Return the (x, y) coordinate for the center point of the cell that contains the specified text.  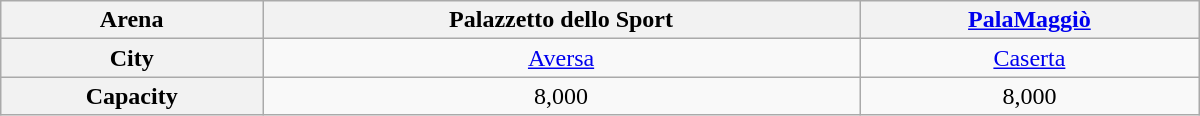
Arena (132, 20)
PalaMaggiò (1030, 20)
Aversa (562, 58)
Palazzetto dello Sport (562, 20)
Capacity (132, 96)
City (132, 58)
Caserta (1030, 58)
